Return the (X, Y) coordinate for the center point of the cell that contains the specified text.  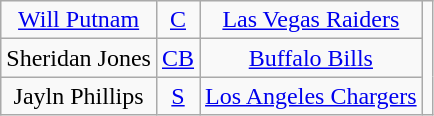
CB (178, 58)
Las Vegas Raiders (312, 20)
Will Putnam (79, 20)
Jayln Phillips (79, 96)
Sheridan Jones (79, 58)
C (178, 20)
Los Angeles Chargers (312, 96)
S (178, 96)
Buffalo Bills (312, 58)
